From the cell containing the given text, extract its center point as (x, y) coordinate. 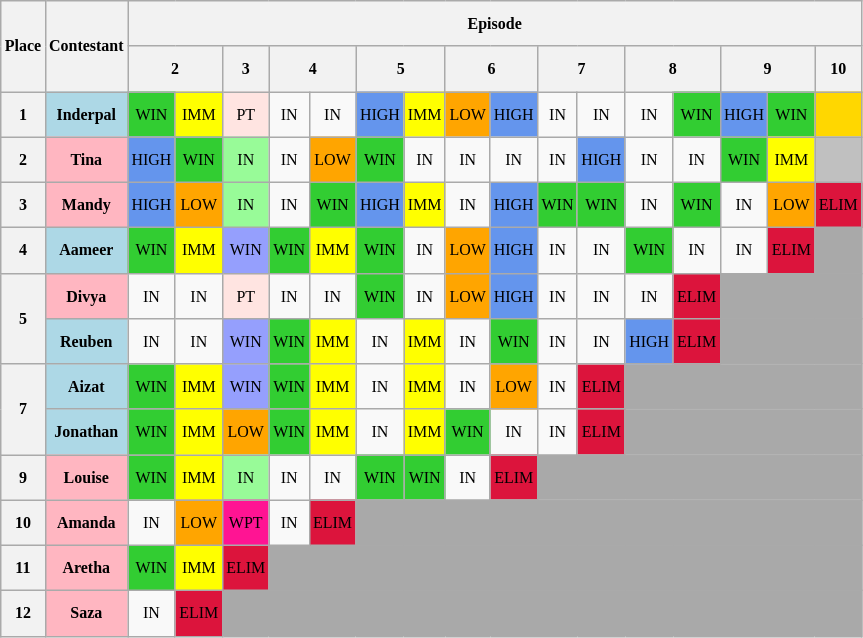
11 (23, 568)
Episode (495, 22)
WPT (246, 522)
8 (672, 68)
12 (23, 612)
Divya (86, 296)
Aretha (86, 568)
Contestant (86, 46)
Inderpal (86, 114)
Tina (86, 160)
Mandy (86, 204)
Saza (86, 612)
Amanda (86, 522)
Reuben (86, 340)
6 (491, 68)
Place (23, 46)
Jonathan (86, 432)
Aizat (86, 386)
1 (23, 114)
Aameer (86, 250)
Louise (86, 476)
